Extract the (x, y) coordinate from the center of the cell holding the provided text.  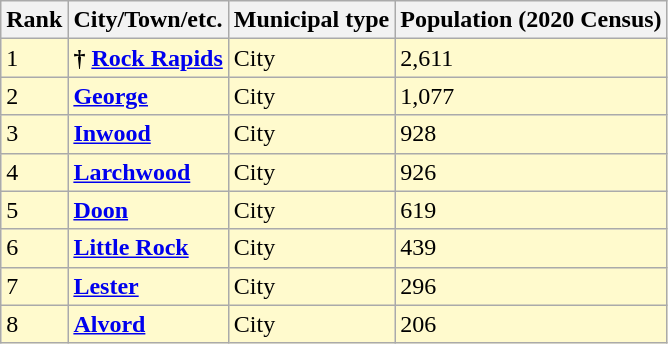
926 (531, 172)
Lester (148, 286)
206 (531, 324)
City/Town/etc. (148, 20)
1,077 (531, 96)
5 (34, 210)
Inwood (148, 134)
† Rock Rapids (148, 58)
Little Rock (148, 248)
Larchwood (148, 172)
Doon (148, 210)
4 (34, 172)
1 (34, 58)
619 (531, 210)
Population (2020 Census) (531, 20)
Municipal type (311, 20)
2 (34, 96)
Rank (34, 20)
2,611 (531, 58)
7 (34, 286)
Alvord (148, 324)
6 (34, 248)
George (148, 96)
439 (531, 248)
928 (531, 134)
296 (531, 286)
3 (34, 134)
8 (34, 324)
